Return [x, y] of the center of cell containing provided text 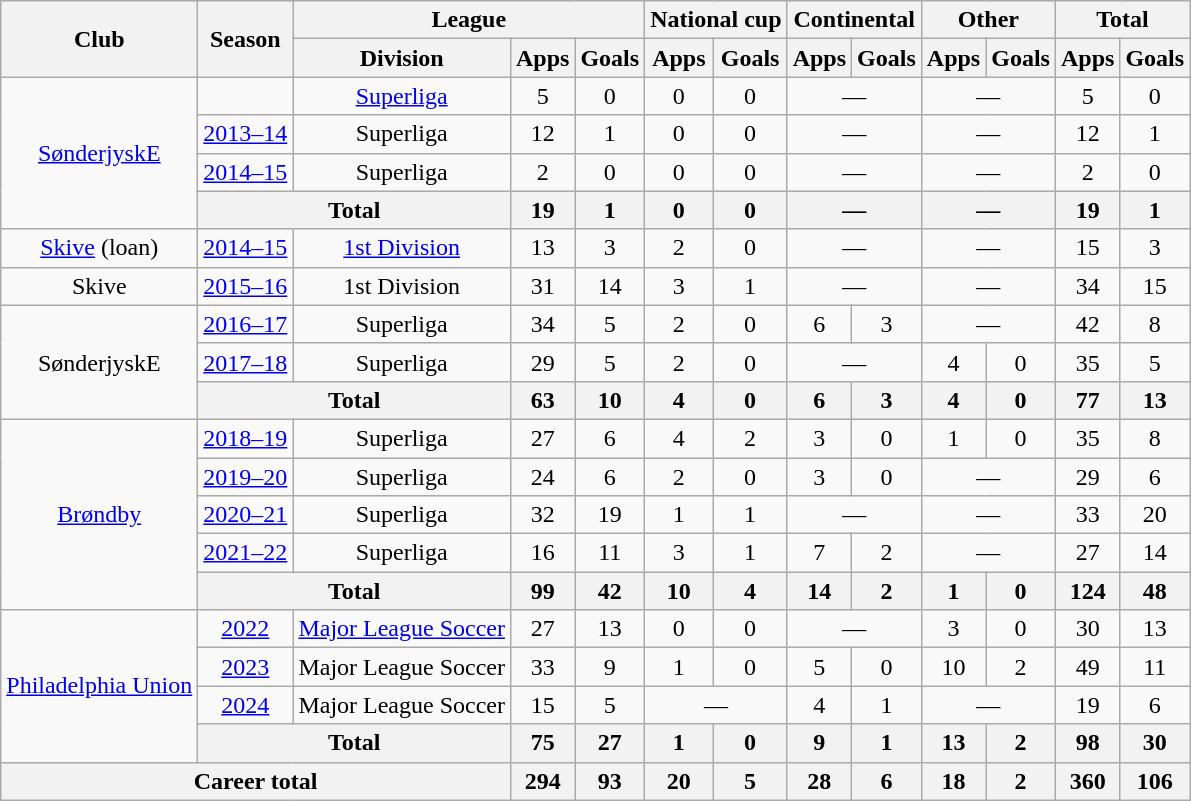
Continental [854, 20]
Philadelphia Union [100, 686]
League [469, 20]
98 [1087, 743]
National cup [716, 20]
106 [1155, 781]
32 [542, 515]
2015–16 [246, 286]
2018–19 [246, 438]
7 [819, 553]
63 [542, 400]
28 [819, 781]
294 [542, 781]
Skive [100, 286]
49 [1087, 667]
Division [402, 58]
2016–17 [246, 324]
77 [1087, 400]
Career total [256, 781]
2017–18 [246, 362]
360 [1087, 781]
2013–14 [246, 134]
2024 [246, 705]
Skive (loan) [100, 248]
Club [100, 39]
24 [542, 477]
31 [542, 286]
93 [610, 781]
2021–22 [246, 553]
16 [542, 553]
124 [1087, 591]
Brøndby [100, 514]
Season [246, 39]
2019–20 [246, 477]
18 [953, 781]
2020–21 [246, 515]
75 [542, 743]
48 [1155, 591]
2023 [246, 667]
99 [542, 591]
Other [988, 20]
2022 [246, 629]
